Find where the given text appears and provide that cell's center as (X, Y) coordinate. 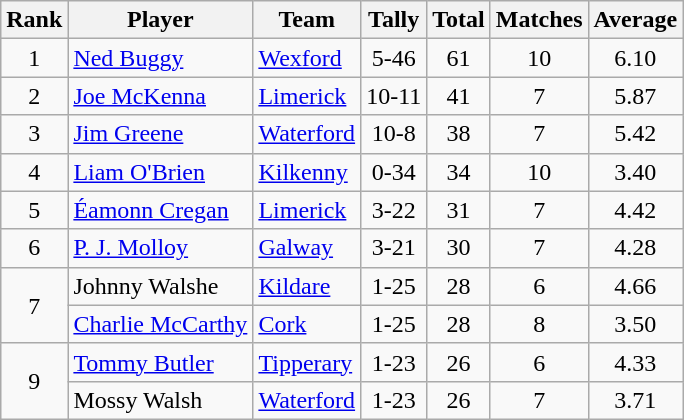
30 (459, 248)
3 (34, 134)
2 (34, 96)
4 (34, 172)
3.50 (636, 324)
Tipperary (307, 362)
41 (459, 96)
Kilkenny (307, 172)
4.42 (636, 210)
31 (459, 210)
5.87 (636, 96)
5-46 (394, 58)
Matches (539, 20)
34 (459, 172)
10-8 (394, 134)
Team (307, 20)
0-34 (394, 172)
5 (34, 210)
Éamonn Cregan (160, 210)
61 (459, 58)
3-21 (394, 248)
4.28 (636, 248)
Rank (34, 20)
Mossy Walsh (160, 400)
1 (34, 58)
3-22 (394, 210)
Liam O'Brien (160, 172)
Joe McKenna (160, 96)
4.33 (636, 362)
Johnny Walshe (160, 286)
Ned Buggy (160, 58)
9 (34, 381)
38 (459, 134)
3.71 (636, 400)
Average (636, 20)
Wexford (307, 58)
Tally (394, 20)
8 (539, 324)
Cork (307, 324)
Total (459, 20)
Kildare (307, 286)
Galway (307, 248)
10-11 (394, 96)
4.66 (636, 286)
P. J. Molloy (160, 248)
Player (160, 20)
Jim Greene (160, 134)
5.42 (636, 134)
Tommy Butler (160, 362)
3.40 (636, 172)
6.10 (636, 58)
Charlie McCarthy (160, 324)
